Locate the cell with the specified text and output its (X, Y) center coordinate. 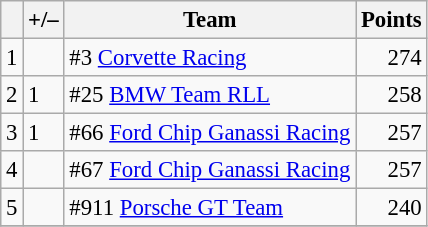
Points (392, 20)
4 (12, 170)
274 (392, 58)
+/– (44, 20)
#67 Ford Chip Ganassi Racing (210, 170)
#911 Porsche GT Team (210, 208)
3 (12, 133)
Team (210, 20)
#66 Ford Chip Ganassi Racing (210, 133)
5 (12, 208)
240 (392, 208)
#25 BMW Team RLL (210, 95)
#3 Corvette Racing (210, 58)
2 (12, 95)
258 (392, 95)
